From the cell containing the given text, extract its center point as [x, y] coordinate. 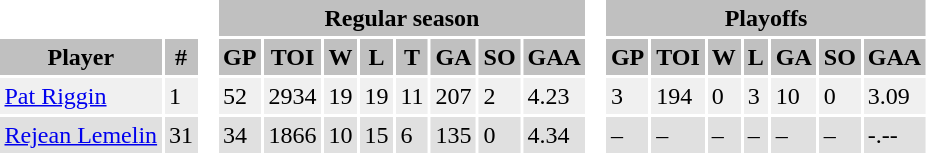
135 [454, 135]
31 [182, 135]
194 [678, 96]
2 [500, 96]
11 [412, 96]
Player [81, 57]
Playoffs [766, 18]
2934 [292, 96]
1866 [292, 135]
Regular season [402, 18]
207 [454, 96]
4.23 [554, 96]
15 [376, 135]
T [412, 57]
# [182, 57]
Pat Riggin [81, 96]
6 [412, 135]
3.09 [894, 96]
34 [240, 135]
1 [182, 96]
52 [240, 96]
Rejean Lemelin [81, 135]
-.-- [894, 135]
4.34 [554, 135]
